Detect which cell encompasses the target text, then output its [X, Y] center coordinate. 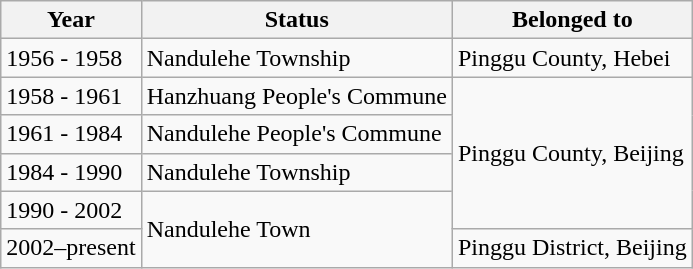
2002–present [71, 248]
Hanzhuang People's Commune [296, 96]
Nandulehe Town [296, 229]
Belonged to [572, 20]
1958 - 1961 [71, 96]
Nandulehe People's Commune [296, 134]
Pinggu District, Beijing [572, 248]
1990 - 2002 [71, 210]
1961 - 1984 [71, 134]
Pinggu County, Hebei [572, 58]
Year [71, 20]
1956 - 1958 [71, 58]
Pinggu County, Beijing [572, 153]
Status [296, 20]
1984 - 1990 [71, 172]
